Provide the [x, y] coordinate of the cell's center where the given text is located.  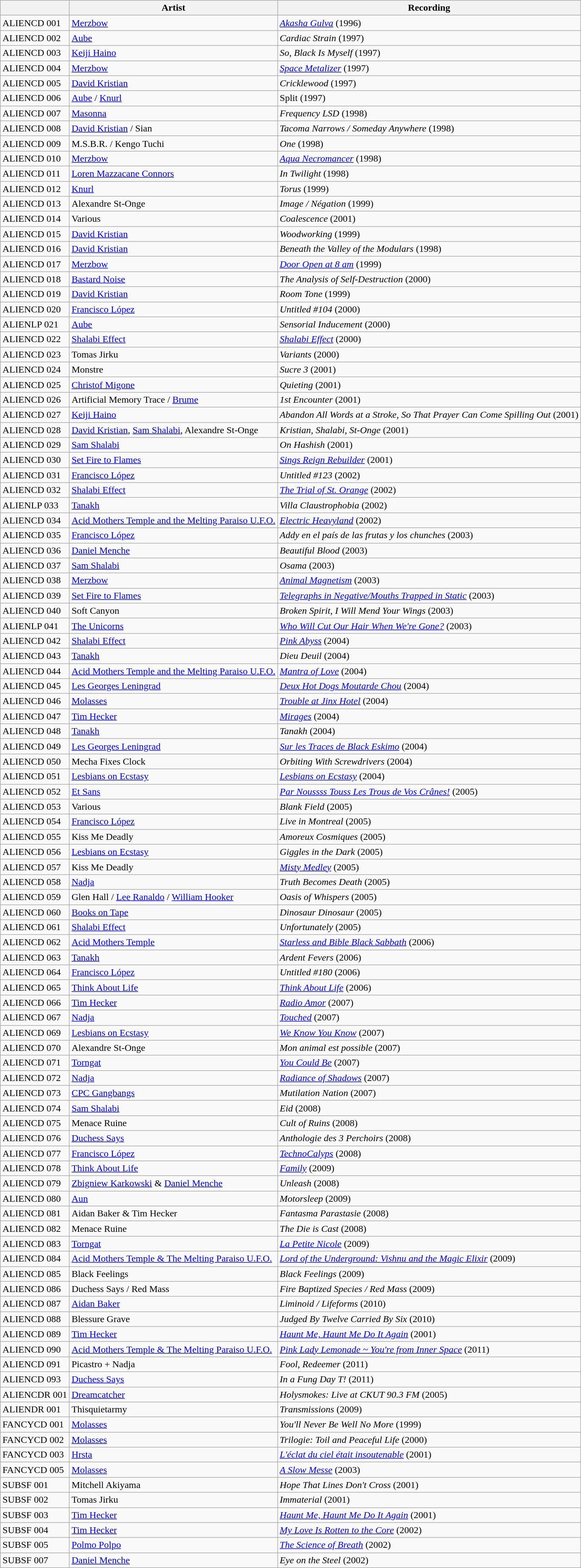
Christof Migone [173, 384]
Animal Magnetism (2003) [429, 580]
Coalescence (2001) [429, 219]
Hrsta [173, 1455]
ALIENCD 052 [35, 792]
Glen Hall / Lee Ranaldo / William Hooker [173, 897]
So, Black Is Myself (1997) [429, 53]
ALIENCD 066 [35, 1003]
ALIENCD 055 [35, 837]
Akasha Gulva (1996) [429, 23]
ALIENCD 027 [35, 415]
SUBSF 005 [35, 1545]
ALIENCD 013 [35, 204]
ALIENCD 032 [35, 490]
SUBSF 002 [35, 1500]
Masonna [173, 113]
ALIENCD 084 [35, 1259]
ALIENCD 087 [35, 1304]
ALIENCD 048 [35, 731]
Et Sans [173, 792]
ALIENCD 085 [35, 1274]
Shalabi Effect (2000) [429, 339]
ALIENCD 012 [35, 189]
ALIENLP 041 [35, 626]
ALIENCD 074 [35, 1108]
Orbiting With Screwdrivers (2004) [429, 761]
Electric Heavyland (2002) [429, 520]
SUBSF 004 [35, 1530]
ALIENCD 043 [35, 656]
ALIENDR 001 [35, 1410]
ALIENCD 091 [35, 1364]
Beneath the Valley of the Modulars (1998) [429, 249]
Mutilation Nation (2007) [429, 1093]
SUBSF 003 [35, 1515]
ALIENCD 071 [35, 1063]
ALIENCD 001 [35, 23]
ALIENCD 036 [35, 550]
Par Noussss Touss Les Trous de Vos Crânes! (2005) [429, 792]
SUBSF 001 [35, 1485]
Soft Canyon [173, 611]
ALIENCD 086 [35, 1289]
ALIENCD 005 [35, 83]
ALIENCD 038 [35, 580]
Untitled #180 (2006) [429, 972]
Room Tone (1999) [429, 294]
ALIENCD 058 [35, 882]
On Hashish (2001) [429, 445]
Woodworking (1999) [429, 234]
Pink Abyss (2004) [429, 641]
ALIENCD 044 [35, 671]
ALIENCD 088 [35, 1319]
Mitchell Akiyama [173, 1485]
Sensorial Inducement (2000) [429, 324]
Frequency LSD (1998) [429, 113]
ALIENCD 047 [35, 716]
You'll Never Be Well No More (1999) [429, 1425]
Tanakh (2004) [429, 731]
Truth Becomes Death (2005) [429, 882]
La Petite Nicole (2009) [429, 1244]
ALIENCD 046 [35, 701]
ALIENCD 053 [35, 807]
Lord of the Underground: Vishnu and the Magic Elixir (2009) [429, 1259]
SUBSF 007 [35, 1560]
ALIENCD 078 [35, 1168]
Variants (2000) [429, 354]
Bastard Noise [173, 279]
Beautiful Blood (2003) [429, 550]
L'éclat du ciel était insoutenable (2001) [429, 1455]
Abandon All Words at a Stroke, So That Prayer Can Come Spilling Out (2001) [429, 415]
Deux Hot Dogs Moutarde Chou (2004) [429, 686]
FANCYCD 002 [35, 1440]
FANCYCD 003 [35, 1455]
ALIENCD 080 [35, 1199]
Picastro + Nadja [173, 1364]
Thisquietarmy [173, 1410]
Tacoma Narrows / Someday Anywhere (1998) [429, 128]
Misty Medley (2005) [429, 867]
ALIENCD 022 [35, 339]
The Die is Cast (2008) [429, 1229]
M.S.B.R. / Kengo Tuchi [173, 143]
Immaterial (2001) [429, 1500]
ALIENCD 003 [35, 53]
Eye on the Steel (2002) [429, 1560]
ALIENCD 075 [35, 1123]
Loren Mazzacane Connors [173, 173]
Holysmokes: Live at CKUT 90.3 FM (2005) [429, 1394]
ALIENCD 064 [35, 972]
ALIENCD 079 [35, 1184]
Telegraphs in Negative/Mouths Trapped in Static (2003) [429, 596]
Artificial Memory Trace / Brume [173, 400]
Amoreux Cosmiques (2005) [429, 837]
CPC Gangbangs [173, 1093]
Live in Montreal (2005) [429, 822]
Door Open at 8 am (1999) [429, 264]
The Unicorns [173, 626]
Trouble at Jinx Hotel (2004) [429, 701]
ALIENLP 021 [35, 324]
Split (1997) [429, 98]
Torus (1999) [429, 189]
ALIENCD 040 [35, 611]
ALIENCD 019 [35, 294]
ALIENCD 062 [35, 942]
ALIENCD 006 [35, 98]
In Twilight (1998) [429, 173]
The Trial of St. Orange (2002) [429, 490]
ALIENCD 016 [35, 249]
ALIENCD 065 [35, 988]
Monstre [173, 369]
Radiance of Shadows (2007) [429, 1078]
ALIENCD 054 [35, 822]
Artist [173, 8]
ALIENCD 026 [35, 400]
ALIENCD 023 [35, 354]
Broken Spirit, I Will Mend Your Wings (2003) [429, 611]
ALIENCD 037 [35, 565]
We Know You Know (2007) [429, 1033]
ALIENCD 039 [35, 596]
The Analysis of Self-Destruction (2000) [429, 279]
Motorsleep (2009) [429, 1199]
Trilogie: Toil and Peaceful Life (2000) [429, 1440]
Pink Lady Lemonade ~ You're from Inner Space (2011) [429, 1349]
ALIENCD 051 [35, 776]
ALIENCD 057 [35, 867]
ALIENCD 002 [35, 38]
ALIENCD 076 [35, 1138]
Cricklewood (1997) [429, 83]
ALIENCD 060 [35, 912]
Sings Reign Rebuilder (2001) [429, 460]
ALIENCD 034 [35, 520]
ALIENCD 015 [35, 234]
Family (2009) [429, 1168]
ALIENCD 077 [35, 1153]
Black Feelings [173, 1274]
Fire Baptized Species / Red Mass (2009) [429, 1289]
Aun [173, 1199]
ALIENCD 081 [35, 1214]
Judged By Twelve Carried By Six (2010) [429, 1319]
ALIENCD 029 [35, 445]
The Science of Breath (2002) [429, 1545]
Recording [429, 8]
ALIENCD 045 [35, 686]
Think About Life (2006) [429, 988]
ALIENCD 020 [35, 309]
ALIENLP 033 [35, 505]
ALIENCD 010 [35, 158]
Black Feelings (2009) [429, 1274]
Unleash (2008) [429, 1184]
Mantra of Love (2004) [429, 671]
Acid Mothers Temple [173, 942]
Untitled #123 (2002) [429, 475]
ALIENCD 030 [35, 460]
Blessure Grave [173, 1319]
ALIENCD 004 [35, 68]
My Love Is Rotten to the Core (2002) [429, 1530]
Duchess Says / Red Mass [173, 1289]
Osama (2003) [429, 565]
Addy en el país de las frutas y los chunches (2003) [429, 535]
One (1998) [429, 143]
David Kristian, Sam Shalabi, Alexandre St-Onge [173, 430]
ALIENCD 061 [35, 927]
1st Encounter (2001) [429, 400]
Giggles in the Dark (2005) [429, 852]
Blank Field (2005) [429, 807]
ALIENCD 093 [35, 1379]
ALIENCD 031 [35, 475]
ALIENCD 070 [35, 1048]
Ardent Fevers (2006) [429, 957]
Polmo Polpo [173, 1545]
Oasis of Whispers (2005) [429, 897]
In a Fung Day T! (2011) [429, 1379]
Image / Négation (1999) [429, 204]
Cardiac Strain (1997) [429, 38]
ALIENCDR 001 [35, 1394]
Quieting (2001) [429, 384]
ALIENCD 056 [35, 852]
ALIENCD 063 [35, 957]
Untitled #104 (2000) [429, 309]
Anthologie des 3 Perchoirs (2008) [429, 1138]
Fantasma Parastasie (2008) [429, 1214]
Villa Claustrophobia (2002) [429, 505]
ALIENCD 072 [35, 1078]
Liminoid / Lifeforms (2010) [429, 1304]
ALIENCD 025 [35, 384]
ALIENCD 082 [35, 1229]
Space Metalizer (1997) [429, 68]
Unfortunately (2005) [429, 927]
ALIENCD 049 [35, 746]
ALIENCD 069 [35, 1033]
Zbigniew Karkowski & Daniel Menche [173, 1184]
David Kristian / Sian [173, 128]
ALIENCD 018 [35, 279]
Fool, Redeemer (2011) [429, 1364]
ALIENCD 014 [35, 219]
ALIENCD 042 [35, 641]
Sur les Traces de Black Eskimo (2004) [429, 746]
Who Will Cut Our Hair When We're Gone? (2003) [429, 626]
ALIENCD 008 [35, 128]
ALIENCD 089 [35, 1334]
ALIENCD 017 [35, 264]
ALIENCD 007 [35, 113]
ALIENCD 009 [35, 143]
Aidan Baker & Tim Hecker [173, 1214]
ALIENCD 035 [35, 535]
FANCYCD 001 [35, 1425]
Cult of Ruins (2008) [429, 1123]
Eid (2008) [429, 1108]
ALIENCD 083 [35, 1244]
Radio Amor (2007) [429, 1003]
A Slow Messe (2003) [429, 1470]
Aube / Knurl [173, 98]
ALIENCD 011 [35, 173]
TechnoCalyps (2008) [429, 1153]
Aqua Necromancer (1998) [429, 158]
Dieu Deuil (2004) [429, 656]
ALIENCD 050 [35, 761]
Transmissions (2009) [429, 1410]
You Could Be (2007) [429, 1063]
ALIENCD 028 [35, 430]
Kristian, Shalabi, St-Onge (2001) [429, 430]
ALIENCD 067 [35, 1018]
Mecha Fixes Clock [173, 761]
Mon animal est possible (2007) [429, 1048]
Sucre 3 (2001) [429, 369]
Knurl [173, 189]
ALIENCD 024 [35, 369]
Touched (2007) [429, 1018]
Lesbians on Ecstasy (2004) [429, 776]
ALIENCD 073 [35, 1093]
Books on Tape [173, 912]
Starless and Bible Black Sabbath (2006) [429, 942]
ALIENCD 090 [35, 1349]
FANCYCD 005 [35, 1470]
Dreamcatcher [173, 1394]
Mirages (2004) [429, 716]
Aidan Baker [173, 1304]
ALIENCD 059 [35, 897]
Hope That Lines Don't Cross (2001) [429, 1485]
Dinosaur Dinosaur (2005) [429, 912]
